Determine the [x, y] coordinate at the center of the cell enclosing the given text.  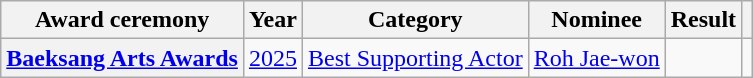
Award ceremony [122, 20]
Baeksang Arts Awards [122, 58]
Best Supporting Actor [415, 58]
Year [272, 20]
Roh Jae-won [596, 58]
Category [415, 20]
Result [703, 20]
2025 [272, 58]
Nominee [596, 20]
